From the cell containing the given text, extract its center point as (X, Y) coordinate. 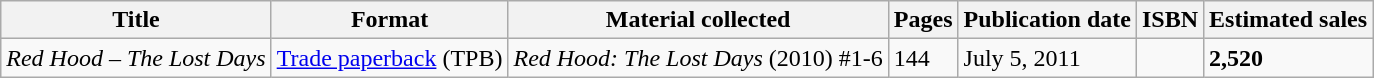
ISBN (1170, 20)
Red Hood: The Lost Days (2010) #1-6 (698, 58)
Material collected (698, 20)
Format (390, 20)
Red Hood – The Lost Days (136, 58)
Publication date (1047, 20)
2,520 (1288, 58)
July 5, 2011 (1047, 58)
Estimated sales (1288, 20)
Title (136, 20)
Trade paperback (TPB) (390, 58)
Pages (923, 20)
144 (923, 58)
